Search for the cell housing the specified text and yield its (X, Y) center coordinate. 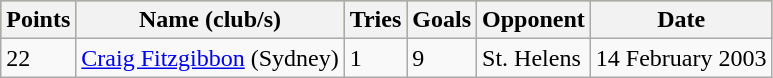
9 (442, 58)
Tries (376, 20)
22 (38, 58)
Goals (442, 20)
Craig Fitzgibbon (Sydney) (210, 58)
Opponent (534, 20)
1 (376, 58)
Date (681, 20)
St. Helens (534, 58)
Points (38, 20)
14 February 2003 (681, 58)
Name (club/s) (210, 20)
